Return (x, y) of the center of cell containing provided text 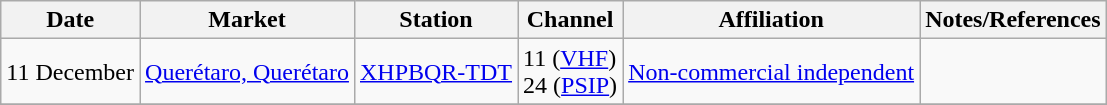
11 (VHF) 24 (PSIP) (570, 72)
XHPBQR-TDT (436, 72)
11 December (70, 72)
Non-commercial independent (772, 72)
Channel (570, 20)
Notes/References (1014, 20)
Affiliation (772, 20)
Station (436, 20)
Market (248, 20)
Querétaro, Querétaro (248, 72)
Date (70, 20)
